Detect which cell encompasses the target text, then output its (X, Y) center coordinate. 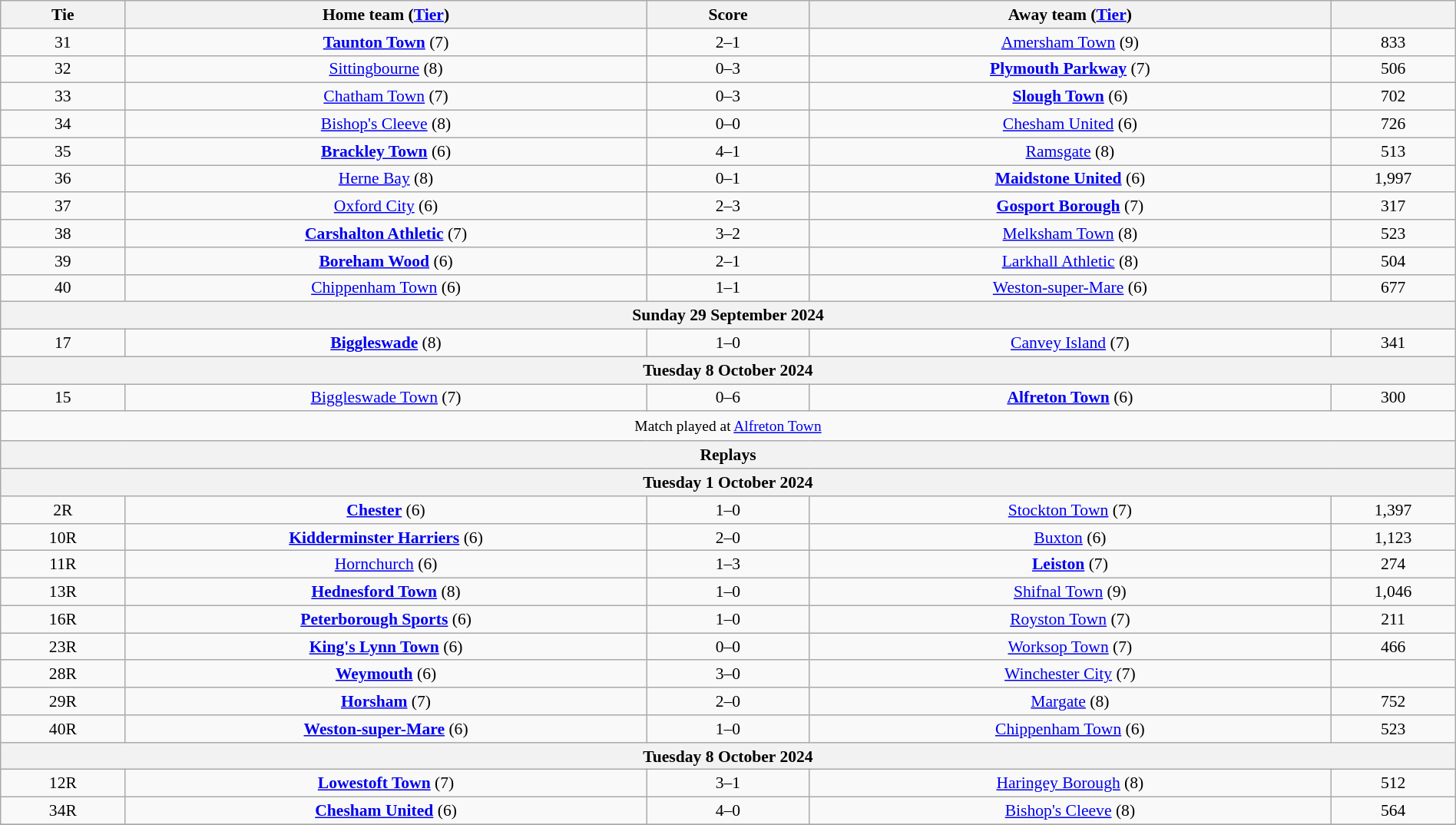
38 (63, 234)
39 (63, 261)
Shifnal Town (9) (1070, 592)
466 (1393, 647)
1–1 (728, 288)
Replays (728, 456)
274 (1393, 565)
Away team (Tier) (1070, 15)
Carshalton Athletic (7) (386, 234)
Chester (6) (386, 510)
35 (63, 151)
1–3 (728, 565)
513 (1393, 151)
Herne Bay (8) (386, 179)
Ramsgate (8) (1070, 151)
Canvey Island (7) (1070, 343)
32 (63, 69)
Sunday 29 September 2024 (728, 316)
0–6 (728, 398)
31 (63, 42)
12R (63, 784)
37 (63, 207)
29R (63, 701)
4–1 (728, 151)
Maidstone United (6) (1070, 179)
33 (63, 97)
34R (63, 811)
Plymouth Parkway (7) (1070, 69)
341 (1393, 343)
Taunton Town (7) (386, 42)
Worksop Town (7) (1070, 647)
1,997 (1393, 179)
17 (63, 343)
Gosport Borough (7) (1070, 207)
Biggleswade (8) (386, 343)
Oxford City (6) (386, 207)
Weymouth (6) (386, 674)
317 (1393, 207)
Stockton Town (7) (1070, 510)
Hednesford Town (8) (386, 592)
3–1 (728, 784)
Horsham (7) (386, 701)
15 (63, 398)
40 (63, 288)
40R (63, 729)
2R (63, 510)
Amersham Town (9) (1070, 42)
2–3 (728, 207)
Buxton (6) (1070, 538)
King's Lynn Town (6) (386, 647)
Kidderminster Harriers (6) (386, 538)
Royston Town (7) (1070, 619)
726 (1393, 124)
Hornchurch (6) (386, 565)
16R (63, 619)
Tuesday 1 October 2024 (728, 482)
512 (1393, 784)
Biggleswade Town (7) (386, 398)
677 (1393, 288)
752 (1393, 701)
Alfreton Town (6) (1070, 398)
300 (1393, 398)
1,397 (1393, 510)
Score (728, 15)
Lowestoft Town (7) (386, 784)
Brackley Town (6) (386, 151)
Peterborough Sports (6) (386, 619)
3–2 (728, 234)
34 (63, 124)
Winchester City (7) (1070, 674)
702 (1393, 97)
36 (63, 179)
Boreham Wood (6) (386, 261)
Home team (Tier) (386, 15)
Margate (8) (1070, 701)
Melksham Town (8) (1070, 234)
4–0 (728, 811)
0–1 (728, 179)
28R (63, 674)
Larkhall Athletic (8) (1070, 261)
833 (1393, 42)
506 (1393, 69)
Tie (63, 15)
564 (1393, 811)
Match played at Alfreton Town (728, 427)
Slough Town (6) (1070, 97)
Sittingbourne (8) (386, 69)
211 (1393, 619)
11R (63, 565)
1,123 (1393, 538)
Leiston (7) (1070, 565)
Chatham Town (7) (386, 97)
504 (1393, 261)
13R (63, 592)
1,046 (1393, 592)
Haringey Borough (8) (1070, 784)
23R (63, 647)
10R (63, 538)
3–0 (728, 674)
